Search for the cell housing the specified text and yield its [x, y] center coordinate. 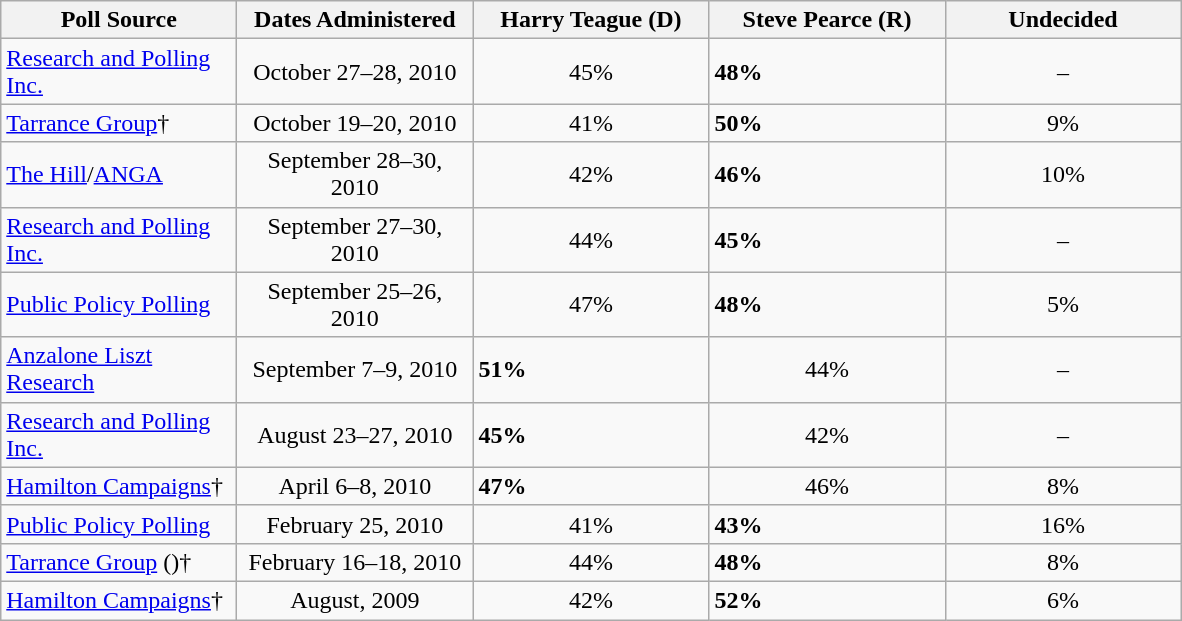
August, 2009 [355, 600]
51% [591, 370]
The Hill/ANGA [119, 174]
43% [827, 524]
Tarrance Group ()† [119, 562]
April 6–8, 2010 [355, 486]
February 16–18, 2010 [355, 562]
September 7–9, 2010 [355, 370]
September 28–30, 2010 [355, 174]
Harry Teague (D) [591, 20]
9% [1063, 123]
10% [1063, 174]
Steve Pearce (R) [827, 20]
Undecided [1063, 20]
6% [1063, 600]
52% [827, 600]
5% [1063, 304]
Anzalone Liszt Research [119, 370]
Tarrance Group† [119, 123]
February 25, 2010 [355, 524]
October 27–28, 2010 [355, 72]
October 19–20, 2010 [355, 123]
August 23–27, 2010 [355, 434]
September 27–30, 2010 [355, 240]
Dates Administered [355, 20]
September 25–26, 2010 [355, 304]
Poll Source [119, 20]
50% [827, 123]
16% [1063, 524]
